Extract the (x, y) coordinate from the center of the cell holding the provided text.  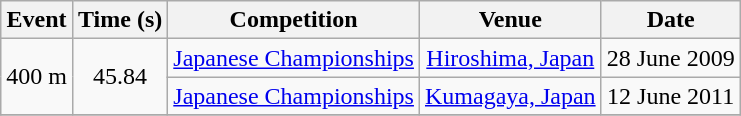
Hiroshima, Japan (510, 58)
12 June 2011 (670, 96)
Time (s) (120, 20)
400 m (37, 77)
Kumagaya, Japan (510, 96)
Competition (294, 20)
Venue (510, 20)
28 June 2009 (670, 58)
45.84 (120, 77)
Event (37, 20)
Date (670, 20)
